Output the [X, Y] coordinate of the center of the cell containing the given text.  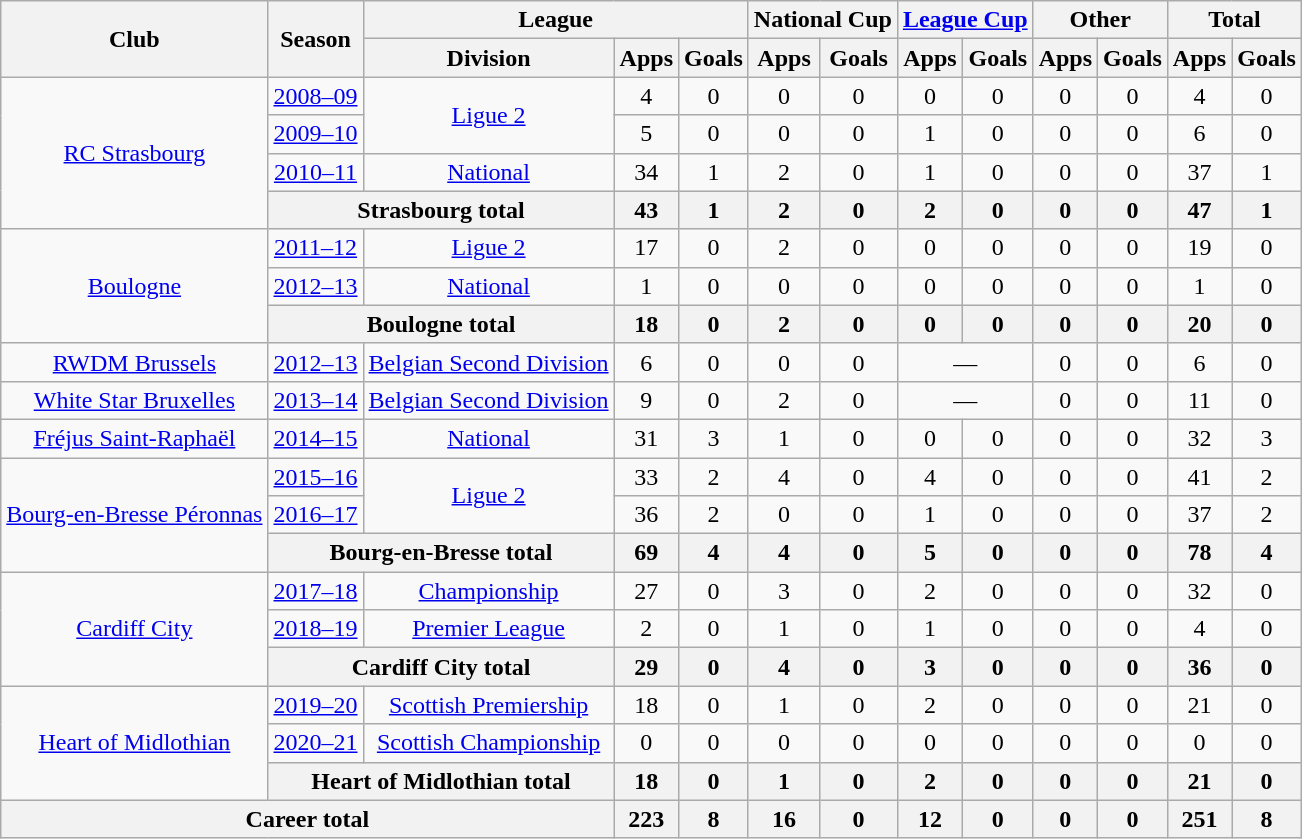
Season [316, 39]
2015–16 [316, 477]
2019–20 [316, 705]
2017–18 [316, 591]
78 [1199, 553]
41 [1199, 477]
2009–10 [316, 134]
2010–11 [316, 172]
Heart of Midlothian [134, 743]
2008–09 [316, 96]
RWDM Brussels [134, 362]
9 [646, 400]
Heart of Midlothian total [441, 781]
43 [646, 210]
RC Strasbourg [134, 153]
47 [1199, 210]
Scottish Premiership [488, 705]
Division [488, 58]
251 [1199, 819]
Total [1234, 20]
223 [646, 819]
2014–15 [316, 438]
20 [1199, 324]
National Cup [822, 20]
Championship [488, 591]
11 [1199, 400]
33 [646, 477]
Bourg-en-Bresse Péronnas [134, 515]
Boulogne total [441, 324]
Cardiff City [134, 629]
12 [930, 819]
Fréjus Saint-Raphaël [134, 438]
White Star Bruxelles [134, 400]
2016–17 [316, 515]
Boulogne [134, 286]
Club [134, 39]
Career total [308, 819]
2018–19 [316, 629]
Strasbourg total [441, 210]
29 [646, 667]
Premier League [488, 629]
2013–14 [316, 400]
2020–21 [316, 743]
27 [646, 591]
69 [646, 553]
Cardiff City total [441, 667]
League [556, 20]
19 [1199, 248]
Bourg-en-Bresse total [441, 553]
2011–12 [316, 248]
Other [1100, 20]
34 [646, 172]
Scottish Championship [488, 743]
16 [784, 819]
31 [646, 438]
League Cup [965, 20]
17 [646, 248]
